Detect which cell encompasses the target text, then output its (x, y) center coordinate. 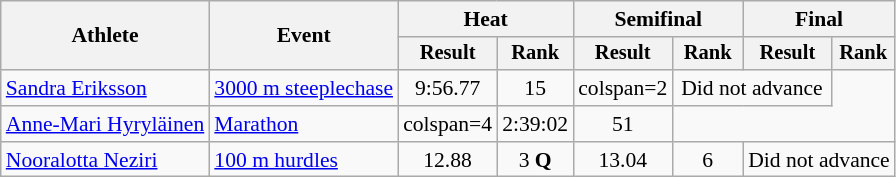
colspan=2 (622, 88)
Semifinal (658, 19)
15 (535, 88)
Marathon (304, 124)
51 (622, 124)
Event (304, 36)
2:39:02 (535, 124)
3000 m steeplechase (304, 88)
Heat (486, 19)
Did not advance (752, 88)
Final (819, 19)
Anne-Mari Hyryläinen (106, 124)
9:56.77 (448, 88)
colspan=4 (448, 124)
Sandra Eriksson (106, 88)
Athlete (106, 36)
